Pinpoint the cell where the given text exists, returning its [x, y] midpoint coordinate. 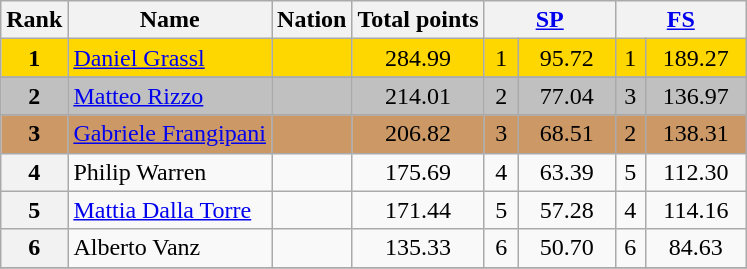
189.27 [696, 58]
135.33 [418, 248]
Nation [312, 20]
175.69 [418, 172]
Name [170, 20]
136.97 [696, 96]
Philip Warren [170, 172]
84.63 [696, 248]
Rank [34, 20]
206.82 [418, 134]
68.51 [566, 134]
Matteo Rizzo [170, 96]
50.70 [566, 248]
114.16 [696, 210]
Mattia Dalla Torre [170, 210]
57.28 [566, 210]
138.31 [696, 134]
63.39 [566, 172]
Daniel Grassl [170, 58]
FS [680, 20]
77.04 [566, 96]
Gabriele Frangipani [170, 134]
112.30 [696, 172]
95.72 [566, 58]
284.99 [418, 58]
171.44 [418, 210]
SP [550, 20]
Alberto Vanz [170, 248]
214.01 [418, 96]
Total points [418, 20]
